Locate the cell with the specified text and output its [X, Y] center coordinate. 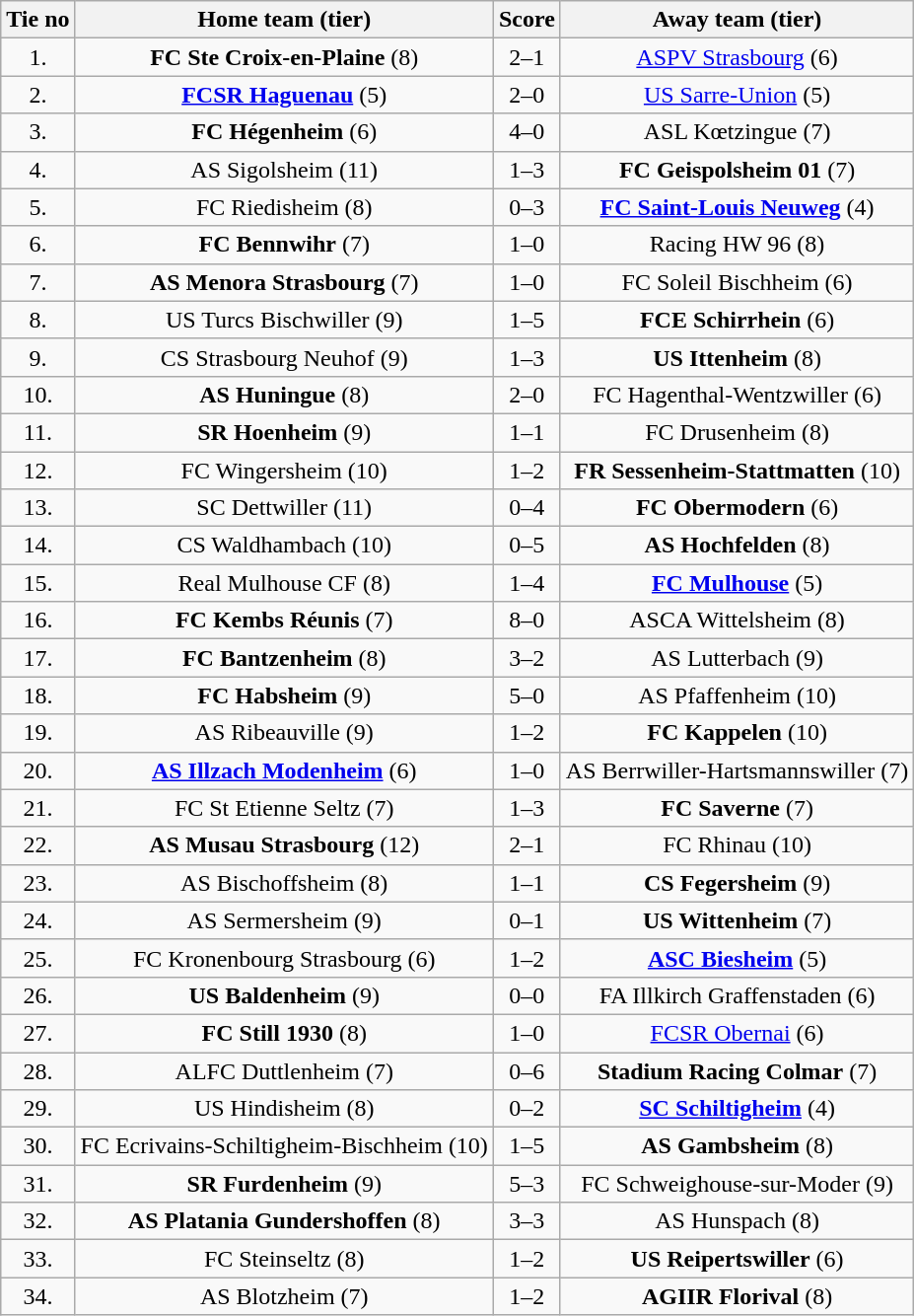
SC Schiltigheim (4) [737, 1109]
AS Blotzheim (7) [284, 1296]
US Baldenheim (9) [284, 995]
24. [37, 920]
2. [37, 95]
20. [37, 770]
7. [37, 282]
AS Platania Gundershoffen (8) [284, 1221]
29. [37, 1109]
10. [37, 395]
FC Habsheim (9) [284, 695]
0–1 [527, 920]
5–0 [527, 695]
AS Sigolsheim (11) [284, 170]
AS Gambsheim (8) [737, 1146]
1. [37, 57]
FA Illkirch Graffenstaden (6) [737, 995]
5–3 [527, 1184]
32. [37, 1221]
FC Soleil Bischheim (6) [737, 282]
30. [37, 1146]
Away team (tier) [737, 20]
16. [37, 621]
3. [37, 132]
13. [37, 508]
US Wittenheim (7) [737, 920]
AS Illzach Modenheim (6) [284, 770]
ASCA Wittelsheim (8) [737, 621]
FC Drusenheim (8) [737, 432]
AS Menora Strasbourg (7) [284, 282]
FC Geispolsheim 01 (7) [737, 170]
US Hindisheim (8) [284, 1109]
21. [37, 808]
AS Huningue (8) [284, 395]
0–5 [527, 546]
CS Fegersheim (9) [737, 883]
FC Hégenheim (6) [284, 132]
FC Bennwihr (7) [284, 245]
4. [37, 170]
FC Kappelen (10) [737, 733]
AS Hochfelden (8) [737, 546]
FC Saint-Louis Neuweg (4) [737, 207]
FC Schweighouse-sur-Moder (9) [737, 1184]
Tie no [37, 20]
31. [37, 1184]
US Sarre-Union (5) [737, 95]
3–2 [527, 658]
SR Furdenheim (9) [284, 1184]
ASL Kœtzingue (7) [737, 132]
FC Riedisheim (8) [284, 207]
1–4 [527, 583]
34. [37, 1296]
27. [37, 1033]
FC Saverne (7) [737, 808]
FC Hagenthal-Wentzwiller (6) [737, 395]
17. [37, 658]
0–0 [527, 995]
FC Mulhouse (5) [737, 583]
FC Kembs Réunis (7) [284, 621]
23. [37, 883]
ALFC Duttlenheim (7) [284, 1070]
12. [37, 471]
FCE Schirrhein (6) [737, 320]
US Reipertswiller (6) [737, 1259]
SC Dettwiller (11) [284, 508]
CS Strasbourg Neuhof (9) [284, 357]
Stadium Racing Colmar (7) [737, 1070]
0–4 [527, 508]
11. [37, 432]
AS Bischoffsheim (8) [284, 883]
FCSR Haguenau (5) [284, 95]
9. [37, 357]
3–3 [527, 1221]
FR Sessenheim-Stattmatten (10) [737, 471]
AS Hunspach (8) [737, 1221]
Real Mulhouse CF (8) [284, 583]
AS Sermersheim (9) [284, 920]
AS Pfaffenheim (10) [737, 695]
26. [37, 995]
5. [37, 207]
FC Steinseltz (8) [284, 1259]
US Ittenheim (8) [737, 357]
FC St Etienne Seltz (7) [284, 808]
ASC Biesheim (5) [737, 958]
28. [37, 1070]
FC Rhinau (10) [737, 845]
8. [37, 320]
Racing HW 96 (8) [737, 245]
AS Ribeauville (9) [284, 733]
6. [37, 245]
FC Bantzenheim (8) [284, 658]
AS Berrwiller-Hartsmannswiller (7) [737, 770]
ASPV Strasbourg (6) [737, 57]
19. [37, 733]
14. [37, 546]
AGIIR Florival (8) [737, 1296]
Score [527, 20]
FC Wingersheim (10) [284, 471]
CS Waldhambach (10) [284, 546]
US Turcs Bischwiller (9) [284, 320]
0–6 [527, 1070]
0–2 [527, 1109]
4–0 [527, 132]
8–0 [527, 621]
SR Hoenheim (9) [284, 432]
AS Musau Strasbourg (12) [284, 845]
FC Ste Croix-en-Plaine (8) [284, 57]
33. [37, 1259]
AS Lutterbach (9) [737, 658]
0–3 [527, 207]
FC Kronenbourg Strasbourg (6) [284, 958]
25. [37, 958]
FC Ecrivains-Schiltigheim-Bischheim (10) [284, 1146]
22. [37, 845]
Home team (tier) [284, 20]
FCSR Obernai (6) [737, 1033]
FC Obermodern (6) [737, 508]
FC Still 1930 (8) [284, 1033]
18. [37, 695]
15. [37, 583]
